Determine the [X, Y] coordinate at the center of the cell enclosing the given text.  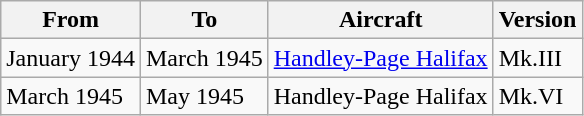
Version [538, 20]
Mk.VI [538, 96]
Mk.III [538, 58]
From [71, 20]
Aircraft [380, 20]
January 1944 [71, 58]
To [204, 20]
May 1945 [204, 96]
